Locate the cell with the specified text and output its [X, Y] center coordinate. 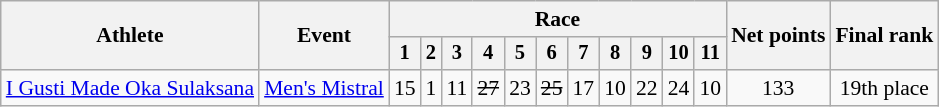
Men's Mistral [324, 88]
25 [552, 88]
Net points [778, 36]
23 [520, 88]
7 [584, 54]
27 [488, 88]
3 [456, 54]
4 [488, 54]
9 [647, 54]
15 [405, 88]
19th place [884, 88]
2 [432, 54]
133 [778, 88]
Event [324, 36]
17 [584, 88]
5 [520, 54]
6 [552, 54]
Final rank [884, 36]
Athlete [130, 36]
Race [558, 19]
22 [647, 88]
8 [615, 54]
I Gusti Made Oka Sulaksana [130, 88]
24 [679, 88]
